Extract the [X, Y] coordinate from the center of the cell holding the provided text.  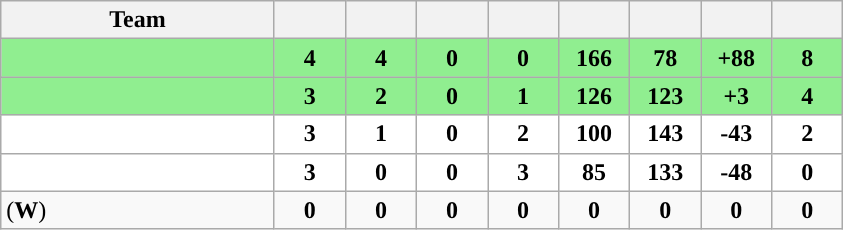
85 [594, 172]
123 [666, 96]
126 [594, 96]
(W) [138, 210]
143 [666, 134]
+88 [736, 58]
Team [138, 20]
100 [594, 134]
+3 [736, 96]
78 [666, 58]
8 [808, 58]
133 [666, 172]
166 [594, 58]
-43 [736, 134]
-48 [736, 172]
